Locate the cell with the specified text and output its [x, y] center coordinate. 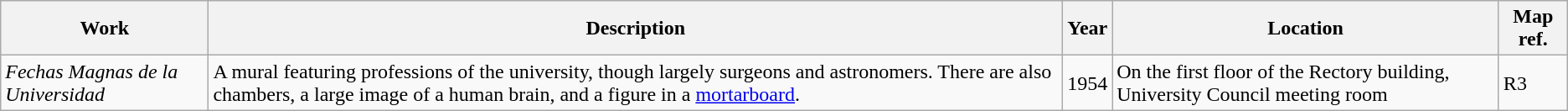
1954 [1087, 82]
R3 [1533, 82]
Map ref. [1533, 29]
Location [1306, 29]
Fechas Magnas de la Universidad [105, 82]
On the first floor of the Rectory building, University Council meeting room [1306, 82]
Description [636, 29]
Work [105, 29]
Year [1087, 29]
